Detect which cell encompasses the target text, then output its (x, y) center coordinate. 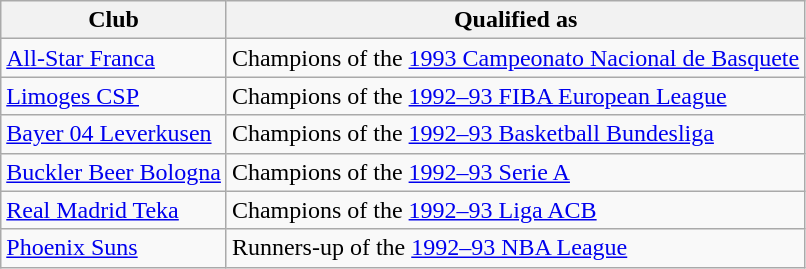
Real Madrid Teka (114, 210)
Runners-up of the 1992–93 NBA League (515, 248)
Bayer 04 Leverkusen (114, 134)
Champions of the 1992–93 Basketball Bundesliga (515, 134)
Club (114, 20)
Qualified as (515, 20)
Phoenix Suns (114, 248)
Champions of the 1992–93 FIBA European League (515, 96)
Champions of the 1992–93 Serie A (515, 172)
Limoges CSP (114, 96)
Champions of the 1992–93 Liga ACB (515, 210)
All-Star Franca (114, 58)
Buckler Beer Bologna (114, 172)
Champions of the 1993 Campeonato Nacional de Basquete (515, 58)
